Identify which cell holds the provided text, then report its [X, Y] central coordinate. 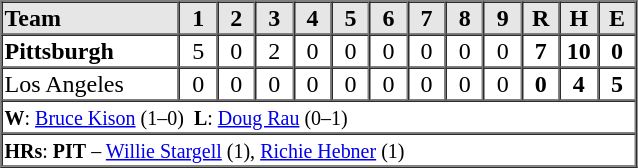
H [579, 18]
E [617, 18]
3 [274, 18]
Pittsburgh [91, 50]
Team [91, 18]
6 [388, 18]
1 [198, 18]
R [541, 18]
10 [579, 50]
HRs: PIT – Willie Stargell (1), Richie Hebner (1) [319, 150]
9 [503, 18]
8 [465, 18]
W: Bruce Kison (1–0) L: Doug Rau (0–1) [319, 116]
Los Angeles [91, 84]
